Locate the cell with the specified text and output its (X, Y) center coordinate. 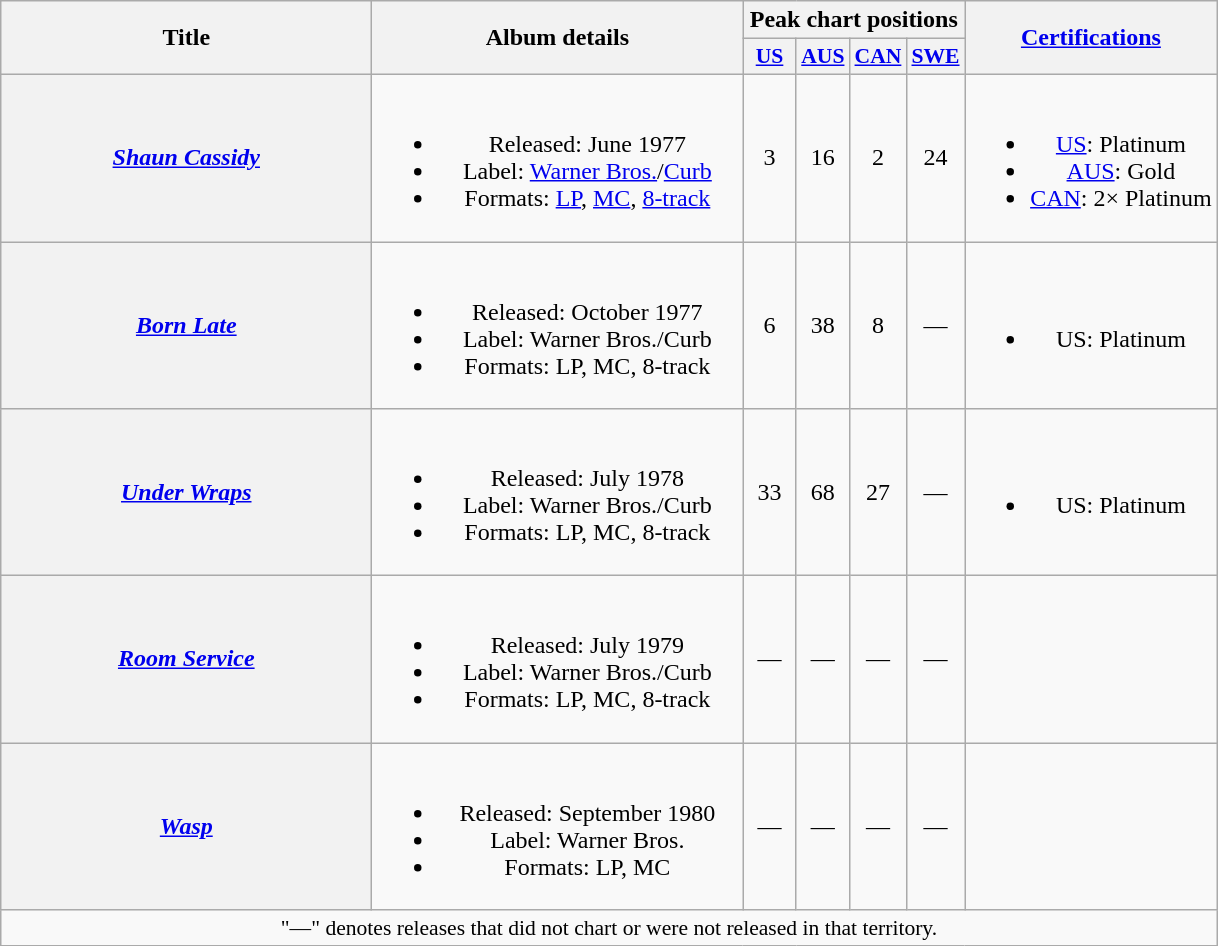
Room Service (186, 660)
3 (770, 158)
24 (935, 158)
Released: July 1979Label: Warner Bros./CurbFormats: LP, MC, 8-track (558, 660)
US: PlatinumAUS: GoldCAN: 2× Platinum (1092, 158)
Under Wraps (186, 492)
27 (878, 492)
CAN (878, 57)
Peak chart positions (854, 20)
16 (822, 158)
Born Late (186, 326)
38 (822, 326)
6 (770, 326)
Released: September 1980Label: Warner Bros.Formats: LP, MC (558, 826)
SWE (935, 57)
68 (822, 492)
Released: October 1977Label: Warner Bros./CurbFormats: LP, MC, 8-track (558, 326)
2 (878, 158)
Title (186, 38)
Shaun Cassidy (186, 158)
Certifications (1092, 38)
Wasp (186, 826)
8 (878, 326)
33 (770, 492)
US (770, 57)
"—" denotes releases that did not chart or were not released in that territory. (609, 928)
Released: July 1978Label: Warner Bros./CurbFormats: LP, MC, 8-track (558, 492)
Album details (558, 38)
Released: June 1977Label: Warner Bros./CurbFormats: LP, MC, 8-track (558, 158)
AUS (822, 57)
